From the cell containing the given text, extract its center point as (x, y) coordinate. 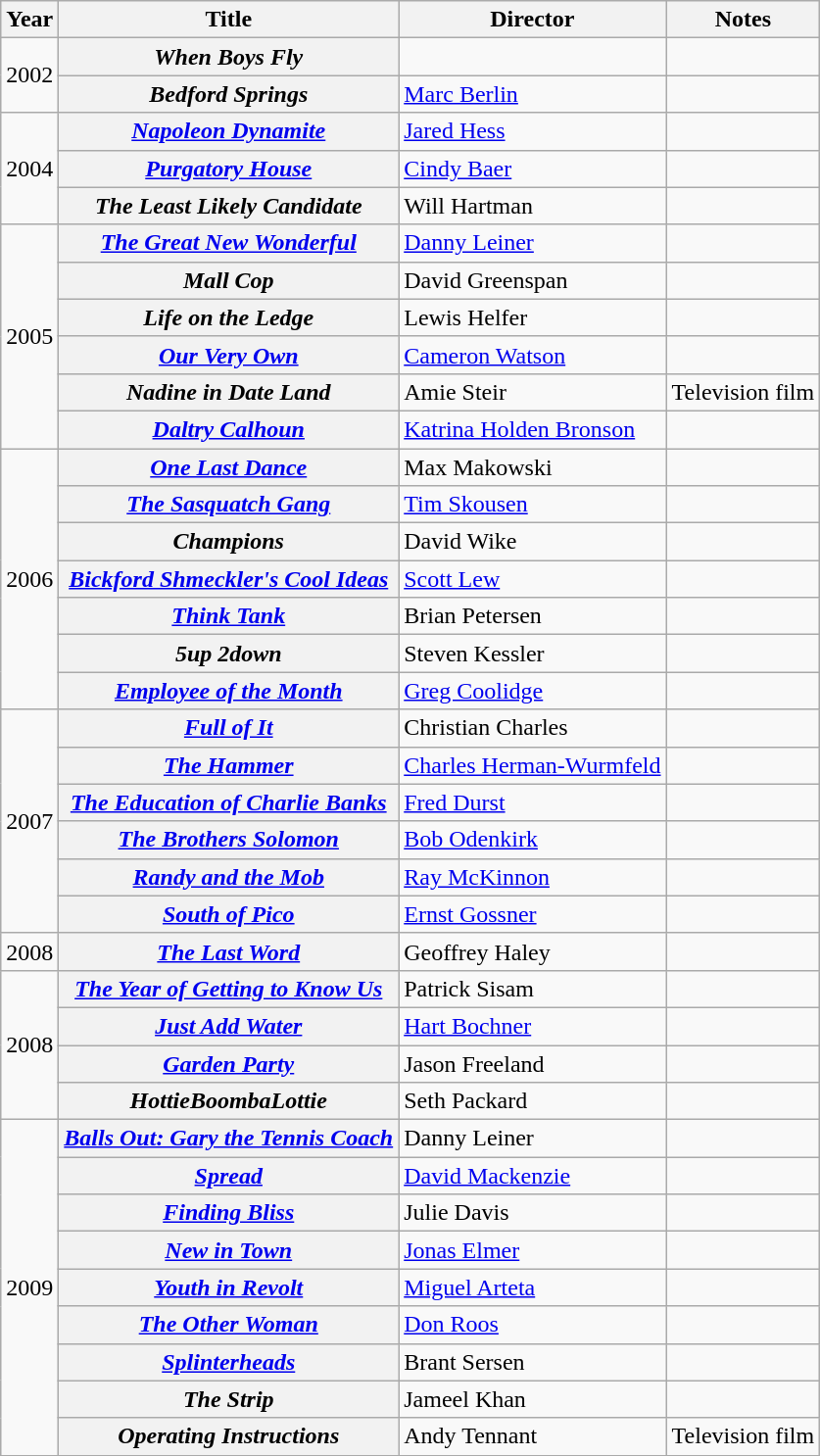
Andy Tennant (533, 1436)
HottieBoombaLottie (229, 1101)
Our Very Own (229, 355)
Steven Kessler (533, 654)
Christian Charles (533, 728)
New in Town (229, 1250)
Splinterheads (229, 1362)
Jason Freeland (533, 1063)
Brant Sersen (533, 1362)
The Brothers Solomon (229, 840)
Cameron Watson (533, 355)
Ernst Gossner (533, 914)
Amie Steir (533, 392)
Finding Bliss (229, 1213)
When Boys Fly (229, 57)
Bickford Shmeckler's Cool Ideas (229, 579)
2002 (29, 75)
Fred Durst (533, 802)
Napoleon Dynamite (229, 131)
Seth Packard (533, 1101)
Jonas Elmer (533, 1250)
Full of It (229, 728)
Youth in Revolt (229, 1287)
Life on the Ledge (229, 317)
Marc Berlin (533, 94)
Geoffrey Haley (533, 951)
Cindy Baer (533, 169)
Ray McKinnon (533, 877)
2009 (29, 1287)
The Hammer (229, 765)
Max Makowski (533, 467)
Employee of the Month (229, 691)
Mall Cop (229, 280)
Charles Herman-Wurmfeld (533, 765)
Miguel Arteta (533, 1287)
South of Pico (229, 914)
The Other Woman (229, 1325)
The Great New Wonderful (229, 243)
The Least Likely Candidate (229, 206)
Think Tank (229, 616)
The Strip (229, 1399)
The Sasquatch Gang (229, 505)
The Last Word (229, 951)
Notes (743, 20)
Scott Lew (533, 579)
David Mackenzie (533, 1176)
Katrina Holden Bronson (533, 429)
Julie Davis (533, 1213)
The Year of Getting to Know Us (229, 989)
David Greenspan (533, 280)
Patrick Sisam (533, 989)
Jared Hess (533, 131)
One Last Dance (229, 467)
Randy and the Mob (229, 877)
2004 (29, 169)
Operating Instructions (229, 1436)
Brian Petersen (533, 616)
Don Roos (533, 1325)
Will Hartman (533, 206)
Tim Skousen (533, 505)
Hart Bochner (533, 1026)
Greg Coolidge (533, 691)
Bedford Springs (229, 94)
2005 (29, 336)
Year (29, 20)
2006 (29, 579)
Nadine in Date Land (229, 392)
Lewis Helfer (533, 317)
5up 2down (229, 654)
Purgatory House (229, 169)
Title (229, 20)
Jameel Khan (533, 1399)
Garden Party (229, 1063)
The Education of Charlie Banks (229, 802)
Spread (229, 1176)
Champions (229, 542)
Daltry Calhoun (229, 429)
Bob Odenkirk (533, 840)
Just Add Water (229, 1026)
2007 (29, 821)
Balls Out: Gary the Tennis Coach (229, 1139)
Director (533, 20)
David Wike (533, 542)
